Identify which cell holds the provided text, then report its (x, y) central coordinate. 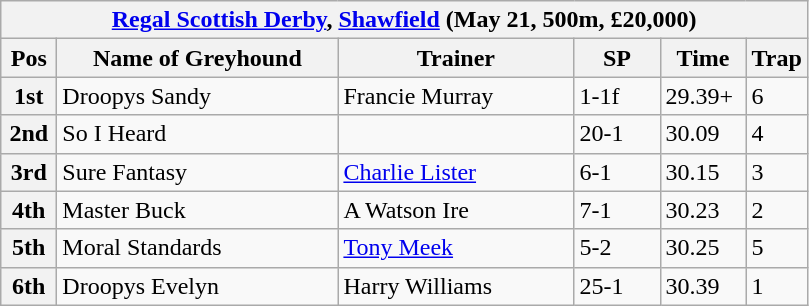
4th (29, 210)
3 (776, 172)
Harry Williams (456, 286)
6th (29, 286)
30.23 (703, 210)
Regal Scottish Derby, Shawfield (May 21, 500m, £20,000) (404, 20)
Sure Fantasy (198, 172)
20-1 (617, 134)
2nd (29, 134)
29.39+ (703, 96)
30.39 (703, 286)
6-1 (617, 172)
Trap (776, 58)
A Watson Ire (456, 210)
7-1 (617, 210)
5 (776, 248)
5-2 (617, 248)
25-1 (617, 286)
Droopys Sandy (198, 96)
1 (776, 286)
Moral Standards (198, 248)
Droopys Evelyn (198, 286)
6 (776, 96)
3rd (29, 172)
30.15 (703, 172)
5th (29, 248)
Charlie Lister (456, 172)
Pos (29, 58)
Time (703, 58)
30.25 (703, 248)
1-1f (617, 96)
30.09 (703, 134)
So I Heard (198, 134)
SP (617, 58)
Tony Meek (456, 248)
1st (29, 96)
2 (776, 210)
Master Buck (198, 210)
Francie Murray (456, 96)
4 (776, 134)
Trainer (456, 58)
Name of Greyhound (198, 58)
